Determine the [X, Y] coordinate at the center of the cell enclosing the given text.  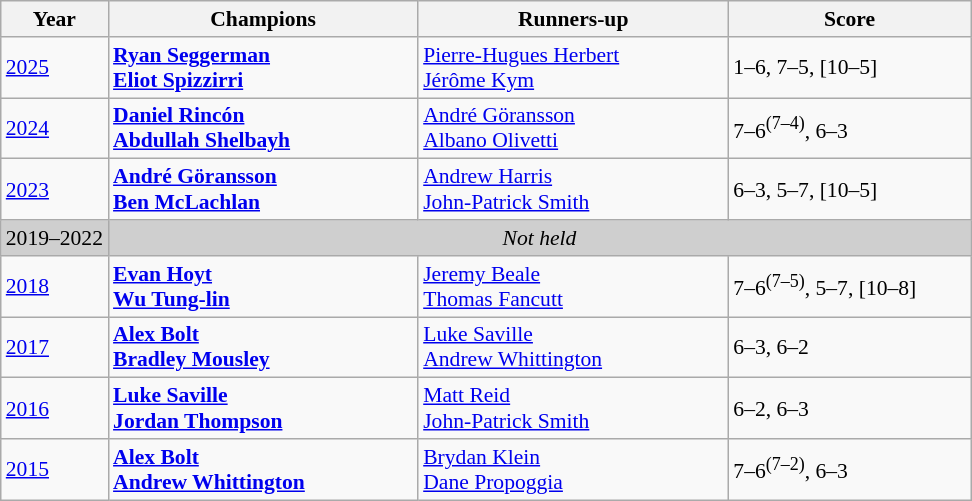
Luke Saville Andrew Whittington [573, 348]
Luke Saville Jordan Thompson [263, 408]
Year [54, 19]
6–2, 6–3 [850, 408]
2024 [54, 128]
7–6(7–2), 6–3 [850, 470]
6–3, 6–2 [850, 348]
6–3, 5–7, [10–5] [850, 190]
Not held [540, 238]
Brydan Klein Dane Propoggia [573, 470]
Champions [263, 19]
2016 [54, 408]
Alex Bolt Andrew Whittington [263, 470]
Daniel Rincón Abdullah Shelbayh [263, 128]
Alex Bolt Bradley Mousley [263, 348]
2023 [54, 190]
1–6, 7–5, [10–5] [850, 68]
Runners-up [573, 19]
Matt Reid John-Patrick Smith [573, 408]
2025 [54, 68]
7–6(7–4), 6–3 [850, 128]
Evan Hoyt Wu Tung-lin [263, 286]
Jeremy Beale Thomas Fancutt [573, 286]
Ryan Seggerman Eliot Spizzirri [263, 68]
7–6(7–5), 5–7, [10–8] [850, 286]
Andrew Harris John-Patrick Smith [573, 190]
Pierre-Hugues Herbert Jérôme Kym [573, 68]
2018 [54, 286]
André Göransson Ben McLachlan [263, 190]
Score [850, 19]
2017 [54, 348]
André Göransson Albano Olivetti [573, 128]
2019–2022 [54, 238]
2015 [54, 470]
